Determine the (X, Y) coordinate at the center of the cell enclosing the given text.  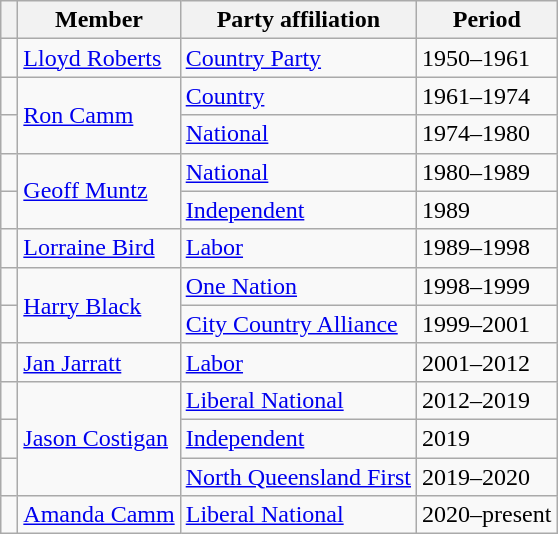
2001–2012 (487, 362)
1989 (487, 210)
2019–2020 (487, 477)
Jan Jarratt (99, 362)
Geoff Muntz (99, 191)
2020–present (487, 515)
Lorraine Bird (99, 248)
Jason Costigan (99, 438)
2019 (487, 438)
Period (487, 20)
Lloyd Roberts (99, 58)
Amanda Camm (99, 515)
Ron Camm (99, 115)
1961–1974 (487, 96)
City Country Alliance (298, 324)
1998–1999 (487, 286)
Member (99, 20)
Harry Black (99, 305)
1999–2001 (487, 324)
Party affiliation (298, 20)
Country (298, 96)
North Queensland First (298, 477)
2012–2019 (487, 400)
Country Party (298, 58)
1974–1980 (487, 134)
One Nation (298, 286)
1950–1961 (487, 58)
1989–1998 (487, 248)
1980–1989 (487, 172)
